Determine the (x, y) coordinate at the center of the cell enclosing the given text.  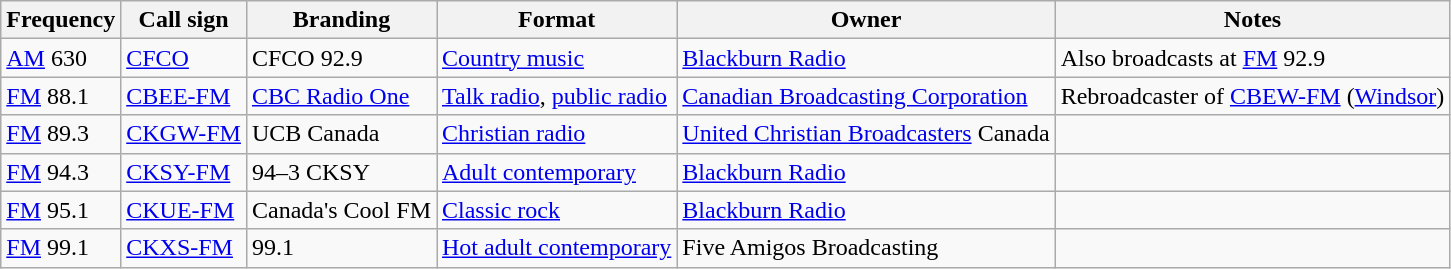
AM 630 (61, 58)
CFCO (184, 58)
CKGW-FM (184, 134)
Branding (341, 20)
CKUE-FM (184, 210)
Hot adult contemporary (556, 248)
UCB Canada (341, 134)
Format (556, 20)
CKSY-FM (184, 172)
94–3 CKSY (341, 172)
Canada's Cool FM (341, 210)
FM 89.3 (61, 134)
Owner (866, 20)
CBEE-FM (184, 96)
FM 95.1 (61, 210)
Call sign (184, 20)
FM 88.1 (61, 96)
Talk radio, public radio (556, 96)
Frequency (61, 20)
Country music (556, 58)
Five Amigos Broadcasting (866, 248)
CBC Radio One (341, 96)
Also broadcasts at FM 92.9 (1252, 58)
Adult contemporary (556, 172)
Rebroadcaster of CBEW-FM (Windsor) (1252, 96)
99.1 (341, 248)
FM 94.3 (61, 172)
FM 99.1 (61, 248)
Notes (1252, 20)
Canadian Broadcasting Corporation (866, 96)
Christian radio (556, 134)
CKXS-FM (184, 248)
United Christian Broadcasters Canada (866, 134)
Classic rock (556, 210)
CFCO 92.9 (341, 58)
